Provide the [x, y] coordinate of the cell's center where the given text is located.  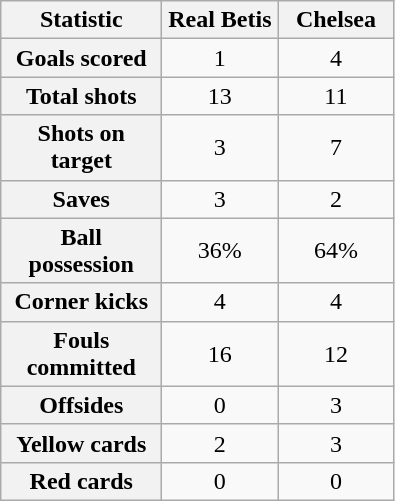
Goals scored [82, 58]
Statistic [82, 20]
Red cards [82, 481]
12 [336, 354]
11 [336, 96]
36% [220, 250]
Real Betis [220, 20]
1 [220, 58]
16 [220, 354]
Offsides [82, 405]
7 [336, 148]
Total shots [82, 96]
64% [336, 250]
Ball possession [82, 250]
Saves [82, 199]
Fouls committed [82, 354]
Corner kicks [82, 302]
Yellow cards [82, 443]
13 [220, 96]
Chelsea [336, 20]
Shots on target [82, 148]
